Return the (X, Y) coordinate for the center point of the cell that contains the specified text.  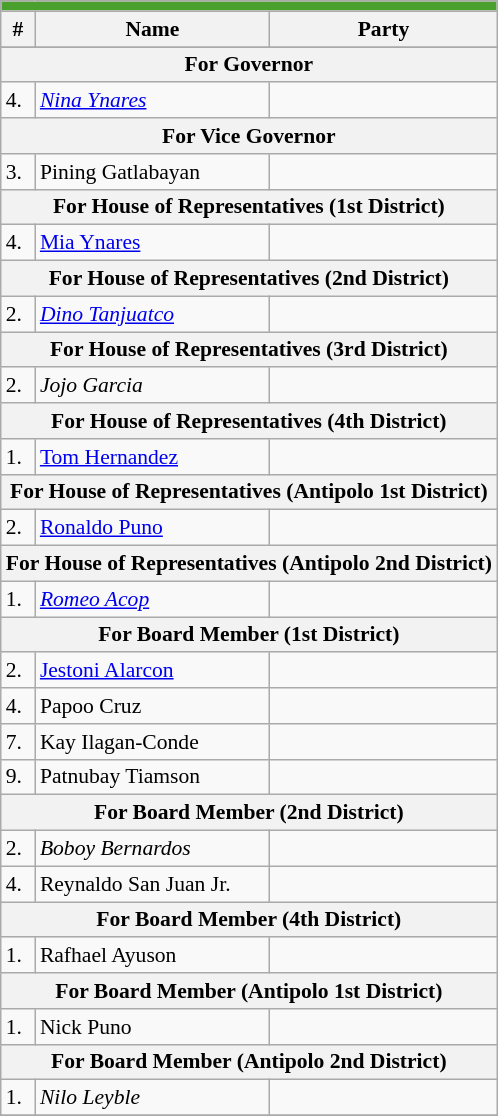
7. (18, 742)
For House of Representatives (Antipolo 1st District) (249, 492)
For Board Member (2nd District) (249, 813)
For House of Representatives (4th District) (249, 421)
Mia Ynares (152, 243)
For Governor (249, 65)
Tom Hernandez (152, 457)
Nilo Leyble (152, 1098)
For House of Representatives (3rd District) (249, 350)
Rafhael Ayuson (152, 956)
Name (152, 29)
Jojo Garcia (152, 386)
For Board Member (4th District) (249, 920)
For Board Member (1st District) (249, 635)
Boboy Bernardos (152, 849)
For House of Representatives (1st District) (249, 207)
Reynaldo San Juan Jr. (152, 884)
Nina Ynares (152, 101)
Pining Gatlabayan (152, 172)
Patnubay Tiamson (152, 777)
For House of Representatives (Antipolo 2nd District) (249, 564)
Nick Puno (152, 1027)
For Board Member (Antipolo 1st District) (249, 991)
Kay Ilagan-Conde (152, 742)
For House of Representatives (2nd District) (249, 279)
Romeo Acop (152, 599)
# (18, 29)
Jestoni Alarcon (152, 671)
Ronaldo Puno (152, 528)
Dino Tanjuatco (152, 314)
Party (384, 29)
For Vice Governor (249, 136)
9. (18, 777)
For Board Member (Antipolo 2nd District) (249, 1062)
Papoo Cruz (152, 706)
3. (18, 172)
